Identify which cell holds the provided text, then report its [X, Y] central coordinate. 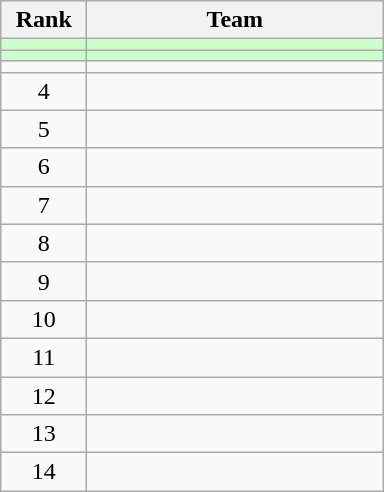
8 [44, 243]
14 [44, 472]
13 [44, 434]
Rank [44, 20]
9 [44, 281]
11 [44, 357]
12 [44, 395]
10 [44, 319]
6 [44, 167]
Team [235, 20]
7 [44, 205]
5 [44, 129]
4 [44, 91]
